Return [x, y] of the center of cell containing provided text 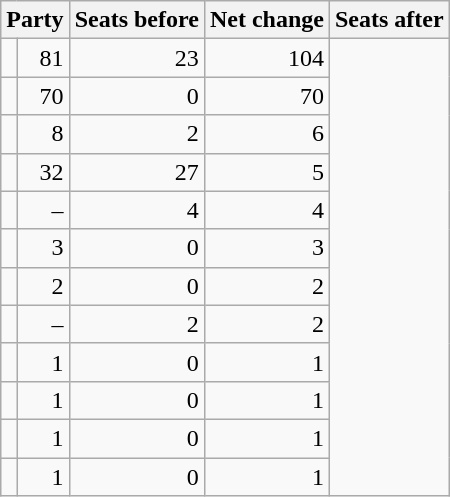
8 [43, 134]
23 [136, 58]
5 [266, 172]
Net change [266, 20]
Seats after [389, 20]
81 [43, 58]
27 [136, 172]
32 [43, 172]
Party [35, 20]
Seats before [136, 20]
6 [266, 134]
104 [266, 58]
